Detect which cell encompasses the target text, then output its [X, Y] center coordinate. 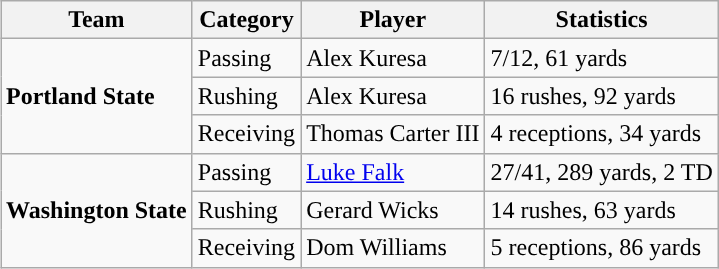
Gerard Wicks [393, 210]
7/12, 61 yards [602, 58]
16 rushes, 92 yards [602, 96]
14 rushes, 63 yards [602, 210]
5 receptions, 86 yards [602, 248]
Category [246, 20]
Thomas Carter III [393, 134]
Portland State [96, 96]
27/41, 289 yards, 2 TD [602, 172]
4 receptions, 34 yards [602, 134]
Dom Williams [393, 248]
Luke Falk [393, 172]
Team [96, 20]
Statistics [602, 20]
Washington State [96, 210]
Player [393, 20]
